Output the [x, y] coordinate of the center of the cell containing the given text.  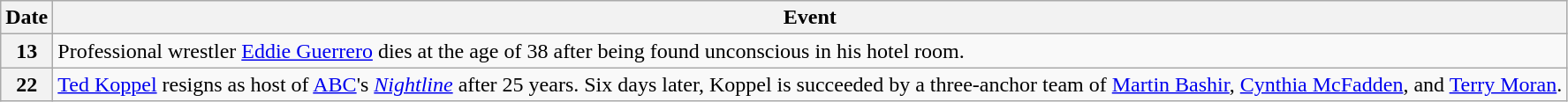
13 [27, 51]
Event [810, 18]
22 [27, 84]
Date [27, 18]
Professional wrestler Eddie Guerrero dies at the age of 38 after being found unconscious in his hotel room. [810, 51]
